Search for the cell housing the specified text and yield its [X, Y] center coordinate. 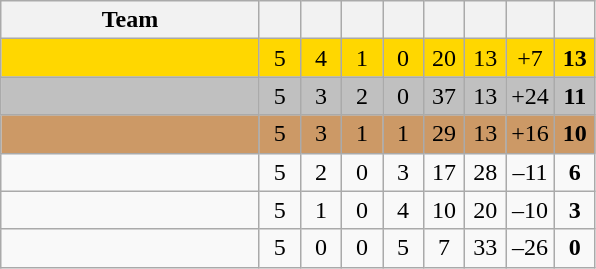
+7 [530, 58]
Team [130, 20]
37 [444, 96]
+24 [530, 96]
28 [486, 172]
17 [444, 172]
–26 [530, 248]
–10 [530, 210]
6 [574, 172]
7 [444, 248]
+16 [530, 134]
–11 [530, 172]
29 [444, 134]
11 [574, 96]
33 [486, 248]
